Return (X, Y) of the center of cell containing provided text 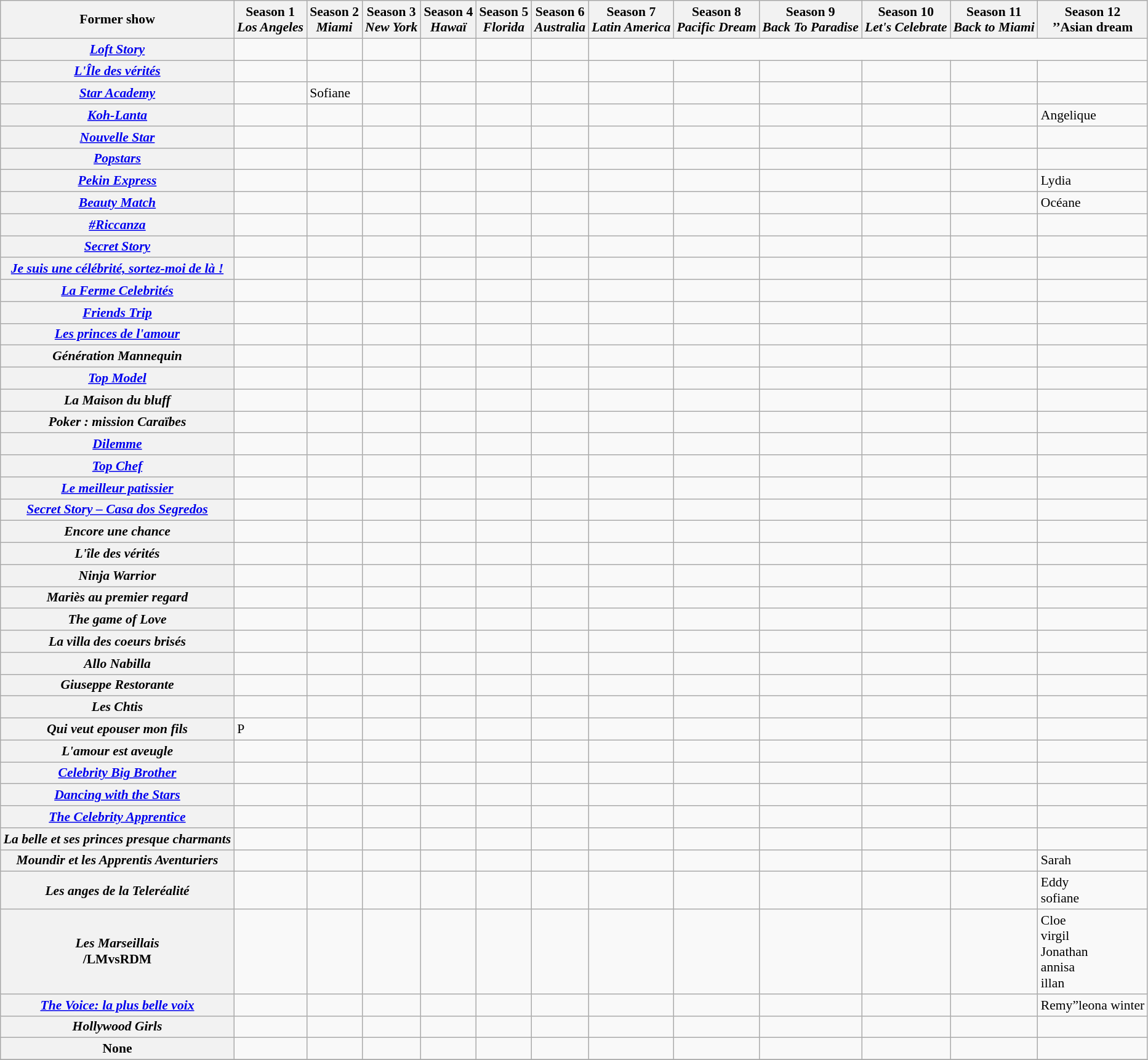
Former show (117, 20)
Allo Nabilla (117, 664)
Season 3New York (391, 20)
Koh-Lanta (117, 115)
Season 7Latin America (631, 20)
Les Chtis (117, 707)
Les princes de l'amour (117, 334)
Je suis une célébrité, sortez-moi de là ! (117, 269)
Celebrity Big Brother (117, 773)
La Maison du bluff (117, 400)
Giuseppe Restorante (117, 685)
Remy”leona winter (1093, 1005)
Sarah (1093, 861)
Eddysofiane (1093, 890)
Les Marseillais/LMvsRDM (117, 952)
La belle et ses princes presque charmants (117, 839)
CloevirgilJonathanannisaillan (1093, 952)
Loft Story (117, 49)
L'Île des vérités (117, 71)
Encore une chance (117, 532)
Hollywood Girls (117, 1027)
Qui veut epouser mon fils (117, 729)
Season 1Los Angeles (270, 20)
None (117, 1049)
Season 4Hawaï (448, 20)
Le meilleur patissier (117, 488)
Moundir et les Apprentis Aventuriers (117, 861)
Nouvelle Star (117, 137)
Sofiane (334, 94)
Mariès au premier regard (117, 598)
Beauty Match (117, 203)
Génération Mannequin (117, 356)
Season 12’’Asian dream (1093, 20)
Season 11Back to Miami (994, 20)
Top Model (117, 379)
Popstars (117, 159)
Season 6Australia (560, 20)
Pekin Express (117, 181)
Lydia (1093, 181)
Season 9Back To Paradise (810, 20)
P (270, 729)
Angelique (1093, 115)
Ninja Warrior (117, 576)
Season 2Miami (334, 20)
Season 10Let's Celebrate (906, 20)
The Celebrity Apprentice (117, 817)
Océane (1093, 203)
The game of Love (117, 620)
Secret Story (117, 247)
L'île des vérités (117, 554)
Season 8Pacific Dream (716, 20)
#Riccanza (117, 225)
The Voice: la plus belle voix (117, 1005)
Dilemme (117, 444)
Top Chef (117, 466)
Secret Story – Casa dos Segredos (117, 510)
L'amour est aveugle (117, 751)
Season 5Florida (504, 20)
Poker : mission Caraïbes (117, 422)
Star Academy (117, 94)
Les anges de la Teleréalité (117, 890)
La Ferme Celebrités (117, 291)
Dancing with the Stars (117, 795)
Friends Trip (117, 313)
La villa des coeurs brisés (117, 641)
